Locate the cell with the specified text and output its (X, Y) center coordinate. 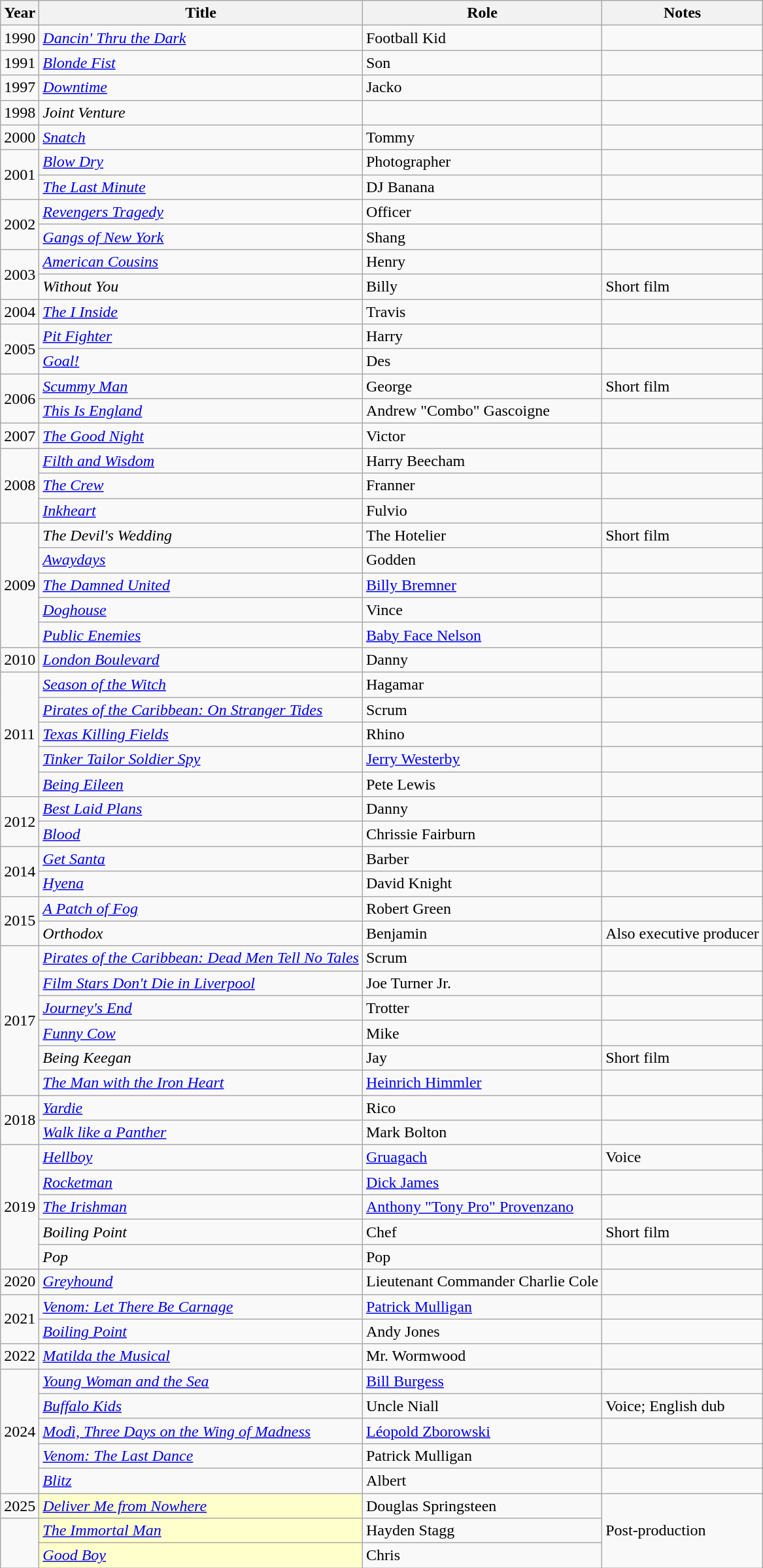
2010 (20, 659)
Andrew "Combo" Gascoigne (482, 411)
2006 (20, 399)
2004 (20, 312)
Blitz (201, 1480)
The Crew (201, 486)
Matilda the Musical (201, 1356)
Post-production (683, 1530)
2008 (20, 486)
Shang (482, 237)
2014 (20, 871)
Uncle Niall (482, 1406)
Texas Killing Fields (201, 735)
2009 (20, 585)
Pete Lewis (482, 784)
Scummy Man (201, 386)
Lieutenant Commander Charlie Cole (482, 1282)
Hyena (201, 884)
Tommy (482, 137)
Henry (482, 261)
Pit Fighter (201, 337)
Football Kid (482, 38)
Léopold Zborowski (482, 1431)
Joint Venture (201, 112)
Des (482, 361)
Deliver Me from Nowhere (201, 1505)
Travis (482, 312)
A Patch of Fog (201, 909)
The I Inside (201, 312)
Baby Face Nelson (482, 635)
2024 (20, 1431)
Film Stars Don't Die in Liverpool (201, 983)
The Damned United (201, 585)
American Cousins (201, 261)
1998 (20, 112)
1991 (20, 63)
Venom: Let There Be Carnage (201, 1307)
Chef (482, 1232)
Pirates of the Caribbean: On Stranger Tides (201, 709)
Bill Burgess (482, 1381)
2002 (20, 224)
Barber (482, 859)
Rico (482, 1108)
Mark Bolton (482, 1133)
Best Laid Plans (201, 809)
Mike (482, 1033)
Being Keegan (201, 1058)
1990 (20, 38)
2018 (20, 1120)
Albert (482, 1480)
Modì, Three Days on the Wing of Madness (201, 1431)
Fulvio (482, 510)
Trotter (482, 1008)
Funny Cow (201, 1033)
2001 (20, 175)
Role (482, 13)
Rhino (482, 735)
2019 (20, 1207)
Filth and Wisdom (201, 461)
Tinker Tailor Soldier Spy (201, 759)
Snatch (201, 137)
Anthony "Tony Pro" Provenzano (482, 1207)
Franner (482, 486)
Douglas Springsteen (482, 1505)
2003 (20, 274)
Godden (482, 560)
Without You (201, 286)
Young Woman and the Sea (201, 1381)
Gangs of New York (201, 237)
The Devil's Wedding (201, 535)
2017 (20, 1020)
Venom: The Last Dance (201, 1456)
Dancin' Thru the Dark (201, 38)
The Irishman (201, 1207)
Title (201, 13)
Hagamar (482, 684)
Photographer (482, 162)
Benjamin (482, 933)
Voice (683, 1158)
Dick James (482, 1182)
2021 (20, 1319)
2012 (20, 822)
Chris (482, 1556)
Victor (482, 436)
2000 (20, 137)
Billy Bremner (482, 585)
Officer (482, 212)
Robert Green (482, 909)
Awaydays (201, 560)
Hellboy (201, 1158)
Harry (482, 337)
Buffalo Kids (201, 1406)
Good Boy (201, 1556)
George (482, 386)
2007 (20, 436)
2022 (20, 1356)
Revengers Tragedy (201, 212)
2005 (20, 349)
2020 (20, 1282)
Orthodox (201, 933)
The Good Night (201, 436)
Chrissie Fairburn (482, 834)
Also executive producer (683, 933)
The Last Minute (201, 187)
2015 (20, 921)
Get Santa (201, 859)
Heinrich Himmler (482, 1082)
Inkheart (201, 510)
Hayden Stagg (482, 1531)
Year (20, 13)
Joe Turner Jr. (482, 983)
Harry Beecham (482, 461)
The Hotelier (482, 535)
Blow Dry (201, 162)
Son (482, 63)
The Man with the Iron Heart (201, 1082)
Greyhound (201, 1282)
Season of the Witch (201, 684)
London Boulevard (201, 659)
Mr. Wormwood (482, 1356)
Andy Jones (482, 1331)
Downtime (201, 88)
Billy (482, 286)
Walk like a Panther (201, 1133)
Gruagach (482, 1158)
Voice; English dub (683, 1406)
Vince (482, 610)
Blonde Fist (201, 63)
Jacko (482, 88)
2025 (20, 1505)
2011 (20, 734)
Blood (201, 834)
Goal! (201, 361)
This Is England (201, 411)
David Knight (482, 884)
Pirates of the Caribbean: Dead Men Tell No Tales (201, 958)
The Immortal Man (201, 1531)
DJ Banana (482, 187)
Rocketman (201, 1182)
Being Eileen (201, 784)
1997 (20, 88)
Jerry Westerby (482, 759)
Journey's End (201, 1008)
Public Enemies (201, 635)
Doghouse (201, 610)
Yardie (201, 1108)
Notes (683, 13)
Jay (482, 1058)
